Return the (x, y) coordinate for the center point of the cell that contains the specified text.  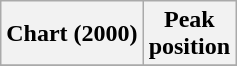
Chart (2000) (72, 34)
Peakposition (189, 34)
